From the cell containing the given text, extract its center point as [x, y] coordinate. 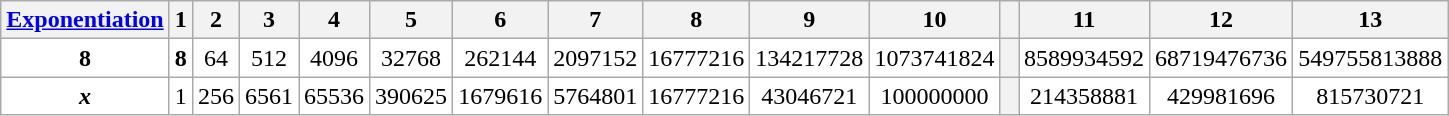
10 [934, 20]
7 [596, 20]
134217728 [810, 58]
429981696 [1222, 96]
4 [334, 20]
100000000 [934, 96]
43046721 [810, 96]
5764801 [596, 96]
12 [1222, 20]
512 [268, 58]
Exponentiation [86, 20]
3 [268, 20]
390625 [412, 96]
214358881 [1084, 96]
262144 [500, 58]
6561 [268, 96]
65536 [334, 96]
x [86, 96]
11 [1084, 20]
1679616 [500, 96]
6 [500, 20]
2 [216, 20]
1073741824 [934, 58]
9 [810, 20]
2097152 [596, 58]
68719476736 [1222, 58]
5 [412, 20]
13 [1370, 20]
815730721 [1370, 96]
32768 [412, 58]
256 [216, 96]
8589934592 [1084, 58]
64 [216, 58]
549755813888 [1370, 58]
4096 [334, 58]
